Extract the [X, Y] coordinate from the center of the cell holding the provided text.  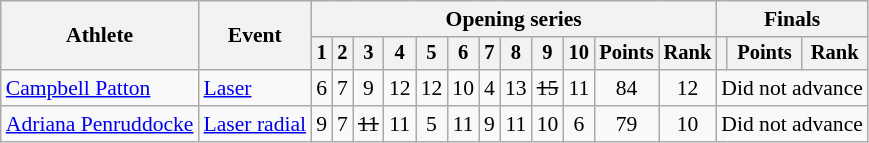
13 [516, 88]
84 [626, 88]
Laser radial [254, 124]
15 [548, 88]
8 [516, 54]
Event [254, 36]
1 [322, 54]
2 [342, 54]
Campbell Patton [100, 88]
Laser [254, 88]
Finals [792, 19]
Athlete [100, 36]
3 [368, 54]
Adriana Penruddocke [100, 124]
79 [626, 124]
Opening series [514, 19]
